Capture the cell that displays the provided text and extract its (x, y) central coordinate. 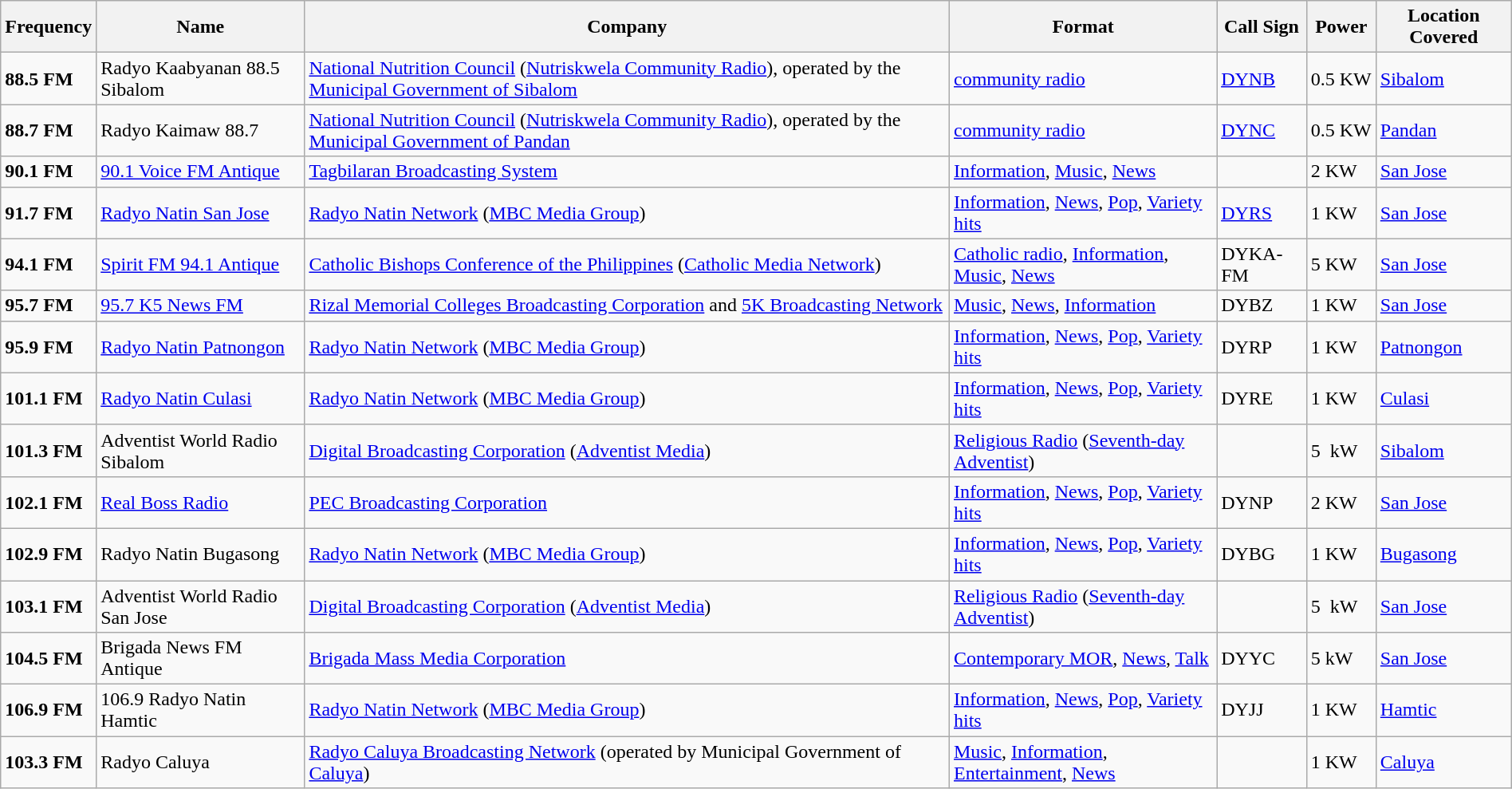
Radyo Natin San Jose (201, 212)
Adventist World Radio San Jose (201, 606)
DYNB (1262, 78)
106.9 Radyo Natin Hamtic (201, 710)
103.3 FM (49, 763)
90.1 FM (49, 172)
Power (1341, 27)
Format (1083, 27)
Pandan (1443, 131)
Radyo Kaabyanan 88.5 Sibalom (201, 78)
Tagbilaran Broadcasting System (627, 172)
Radyo Caluya Broadcasting Network (operated by Municipal Government of Caluya) (627, 763)
95.9 FM (49, 346)
Brigada News FM Antique (201, 659)
DYBG (1262, 554)
National Nutrition Council (Nutriskwela Community Radio), operated by the Municipal Government of Sibalom (627, 78)
DYRE (1262, 399)
Spirit FM 94.1 Antique (201, 265)
Music, Information, Entertainment, News (1083, 763)
Frequency (49, 27)
Radyo Natin Bugasong (201, 554)
Radyo Natin Patnongon (201, 346)
95.7 K5 News FM (201, 306)
Bugasong (1443, 554)
101.1 FM (49, 399)
Information, Music, News (1083, 172)
94.1 FM (49, 265)
Caluya (1443, 763)
Call Sign (1262, 27)
90.1 Voice FM Antique (201, 172)
Catholic radio, Information, Music, News (1083, 265)
Rizal Memorial Colleges Broadcasting Corporation and 5K Broadcasting Network (627, 306)
Hamtic (1443, 710)
DYNP (1262, 503)
DYYC (1262, 659)
Music, News, Information (1083, 306)
Name (201, 27)
DYRP (1262, 346)
DYRS (1262, 212)
88.7 FM (49, 131)
101.3 FM (49, 450)
Brigada Mass Media Corporation (627, 659)
Radyo Kaimaw 88.7 (201, 131)
Company (627, 27)
DYJJ (1262, 710)
88.5 FM (49, 78)
102.9 FM (49, 554)
Real Boss Radio (201, 503)
DYBZ (1262, 306)
Radyo Natin Culasi (201, 399)
104.5 FM (49, 659)
91.7 FM (49, 212)
102.1 FM (49, 503)
95.7 FM (49, 306)
PEC Broadcasting Corporation (627, 503)
DYNC (1262, 131)
National Nutrition Council (Nutriskwela Community Radio), operated by the Municipal Government of Pandan (627, 131)
Radyo Caluya (201, 763)
5 KW (1341, 265)
Contemporary MOR, News, Talk (1083, 659)
DYKA-FM (1262, 265)
Location Covered (1443, 27)
Patnongon (1443, 346)
106.9 FM (49, 710)
103.1 FM (49, 606)
Culasi (1443, 399)
Catholic Bishops Conference of the Philippines (Catholic Media Network) (627, 265)
Adventist World Radio Sibalom (201, 450)
